Pinpoint the cell where the given text exists, returning its [X, Y] midpoint coordinate. 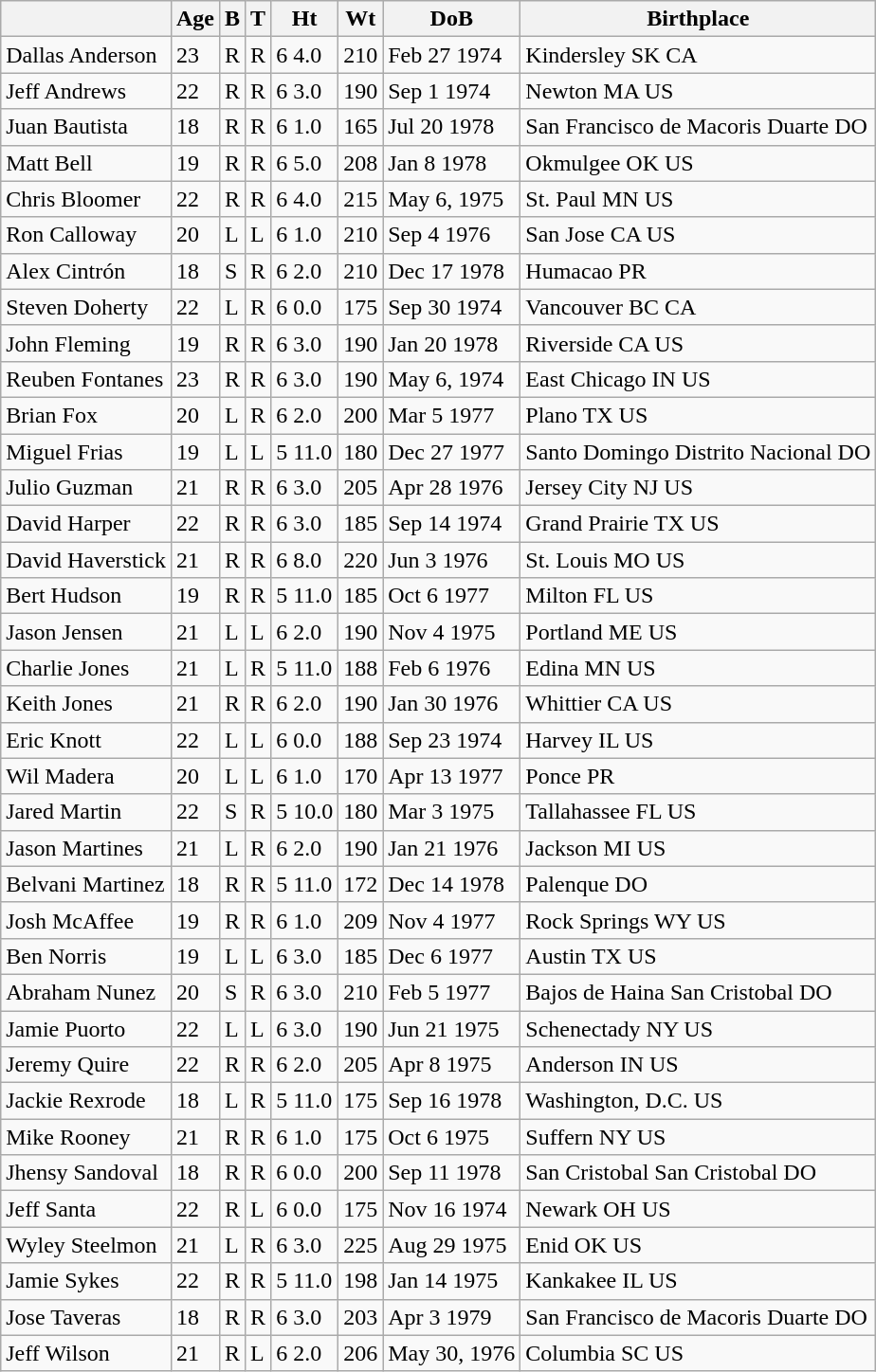
Apr 28 1976 [451, 488]
T [258, 19]
198 [360, 1281]
Jun 3 1976 [451, 560]
Harvey IL US [698, 740]
May 30, 1976 [451, 1353]
Miguel Frias [86, 452]
Okmulgee OK US [698, 163]
Belvani Martinez [86, 884]
Santo Domingo Distrito Nacional DO [698, 452]
Dec 6 1977 [451, 956]
May 6, 1974 [451, 379]
Sep 30 1974 [451, 307]
225 [360, 1245]
DoB [451, 19]
Feb 5 1977 [451, 992]
Schenectady NY US [698, 1028]
Sep 1 1974 [451, 91]
Charlie Jones [86, 668]
Kankakee IL US [698, 1281]
Jun 21 1975 [451, 1028]
Brian Fox [86, 415]
Jan 14 1975 [451, 1281]
Dec 27 1977 [451, 452]
St. Paul MN US [698, 199]
Palenque DO [698, 884]
Dec 17 1978 [451, 271]
172 [360, 884]
Julio Guzman [86, 488]
Jan 30 1976 [451, 704]
Washington, D.C. US [698, 1101]
Mar 3 1975 [451, 812]
209 [360, 920]
Jose Taveras [86, 1317]
Kindersley SK CA [698, 55]
Jackson MI US [698, 848]
208 [360, 163]
Jamie Sykes [86, 1281]
Matt Bell [86, 163]
Jersey City NJ US [698, 488]
Nov 4 1975 [451, 632]
Enid OK US [698, 1245]
215 [360, 199]
Jeff Andrews [86, 91]
Bajos de Haina San Cristobal DO [698, 992]
Nov 16 1974 [451, 1209]
Oct 6 1975 [451, 1137]
Jan 21 1976 [451, 848]
Jan 20 1978 [451, 343]
David Harper [86, 524]
Ht [305, 19]
Jason Jensen [86, 632]
Apr 3 1979 [451, 1317]
Sep 16 1978 [451, 1101]
203 [360, 1317]
Wyley Steelmon [86, 1245]
Sep 23 1974 [451, 740]
Newark OH US [698, 1209]
Feb 27 1974 [451, 55]
Reuben Fontanes [86, 379]
May 6, 1975 [451, 199]
Eric Knott [86, 740]
Austin TX US [698, 956]
165 [360, 127]
Jeremy Quire [86, 1065]
Portland ME US [698, 632]
Juan Bautista [86, 127]
Jeff Wilson [86, 1353]
Milton FL US [698, 596]
Jan 8 1978 [451, 163]
Whittier CA US [698, 704]
Bert Hudson [86, 596]
East Chicago IN US [698, 379]
Ben Norris [86, 956]
Suffern NY US [698, 1137]
Tallahassee FL US [698, 812]
Ron Calloway [86, 235]
Sep 11 1978 [451, 1173]
Jul 20 1978 [451, 127]
Sep 14 1974 [451, 524]
Age [195, 19]
Apr 8 1975 [451, 1065]
Jeff Santa [86, 1209]
Ponce PR [698, 776]
170 [360, 776]
John Fleming [86, 343]
Vancouver BC CA [698, 307]
Dec 14 1978 [451, 884]
Chris Bloomer [86, 199]
Plano TX US [698, 415]
Keith Jones [86, 704]
Aug 29 1975 [451, 1245]
Wt [360, 19]
Oct 6 1977 [451, 596]
Sep 4 1976 [451, 235]
Steven Doherty [86, 307]
Josh McAffee [86, 920]
B [231, 19]
St. Louis MO US [698, 560]
David Haverstick [86, 560]
Edina MN US [698, 668]
San Jose CA US [698, 235]
6 8.0 [305, 560]
Jamie Puorto [86, 1028]
Mar 5 1977 [451, 415]
Wil Madera [86, 776]
220 [360, 560]
Feb 6 1976 [451, 668]
Dallas Anderson [86, 55]
Apr 13 1977 [451, 776]
Anderson IN US [698, 1065]
Abraham Nunez [86, 992]
Jason Martines [86, 848]
Alex Cintrón [86, 271]
6 5.0 [305, 163]
Birthplace [698, 19]
Humacao PR [698, 271]
Jackie Rexrode [86, 1101]
Newton MA US [698, 91]
206 [360, 1353]
Mike Rooney [86, 1137]
Columbia SC US [698, 1353]
Riverside CA US [698, 343]
Nov 4 1977 [451, 920]
Jared Martin [86, 812]
Rock Springs WY US [698, 920]
5 10.0 [305, 812]
San Cristobal San Cristobal DO [698, 1173]
Grand Prairie TX US [698, 524]
Jhensy Sandoval [86, 1173]
